Pinpoint the cell where the given text exists, returning its [x, y] midpoint coordinate. 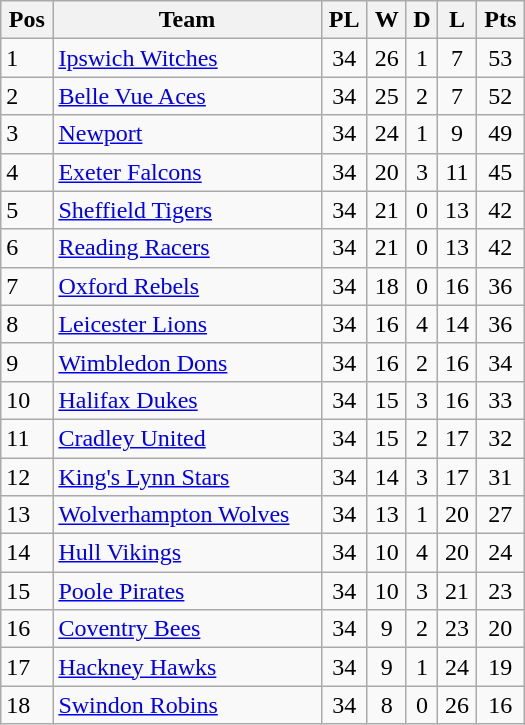
Coventry Bees [187, 629]
Reading Racers [187, 248]
25 [386, 96]
Sheffield Tigers [187, 210]
6 [27, 248]
27 [500, 515]
Hackney Hawks [187, 667]
52 [500, 96]
King's Lynn Stars [187, 477]
W [386, 20]
45 [500, 172]
19 [500, 667]
Ipswich Witches [187, 58]
33 [500, 400]
32 [500, 438]
Cradley United [187, 438]
Poole Pirates [187, 591]
L [458, 20]
Halifax Dukes [187, 400]
Swindon Robins [187, 705]
Pos [27, 20]
Exeter Falcons [187, 172]
D [422, 20]
PL [344, 20]
Newport [187, 134]
Team [187, 20]
Belle Vue Aces [187, 96]
53 [500, 58]
Wimbledon Dons [187, 362]
31 [500, 477]
Hull Vikings [187, 553]
49 [500, 134]
5 [27, 210]
Leicester Lions [187, 324]
Pts [500, 20]
Wolverhampton Wolves [187, 515]
Oxford Rebels [187, 286]
12 [27, 477]
